Output the [X, Y] coordinate of the center of the cell containing the given text.  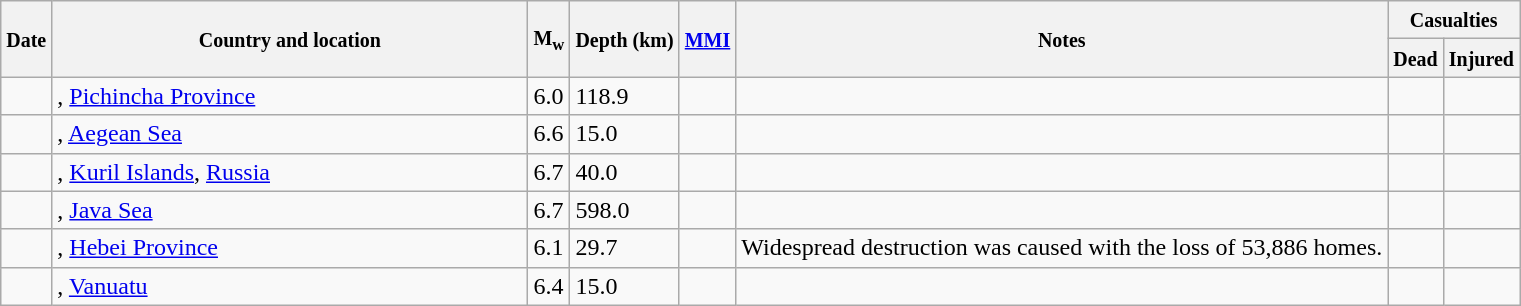
, Java Sea [290, 210]
Notes [1062, 39]
6.1 [549, 248]
6.4 [549, 286]
Casualties [1454, 20]
598.0 [624, 210]
, Pichincha Province [290, 96]
Dead [1416, 58]
6.6 [549, 134]
, Hebei Province [290, 248]
MMI [708, 39]
Country and location [290, 39]
Injured [1481, 58]
, Aegean Sea [290, 134]
Depth (km) [624, 39]
Mw [549, 39]
40.0 [624, 172]
29.7 [624, 248]
Date [26, 39]
6.0 [549, 96]
Widespread destruction was caused with the loss of 53,886 homes. [1062, 248]
, Vanuatu [290, 286]
118.9 [624, 96]
, Kuril Islands, Russia [290, 172]
